Scan for the cell matching the given text and deliver its [X, Y] coordinate at center. 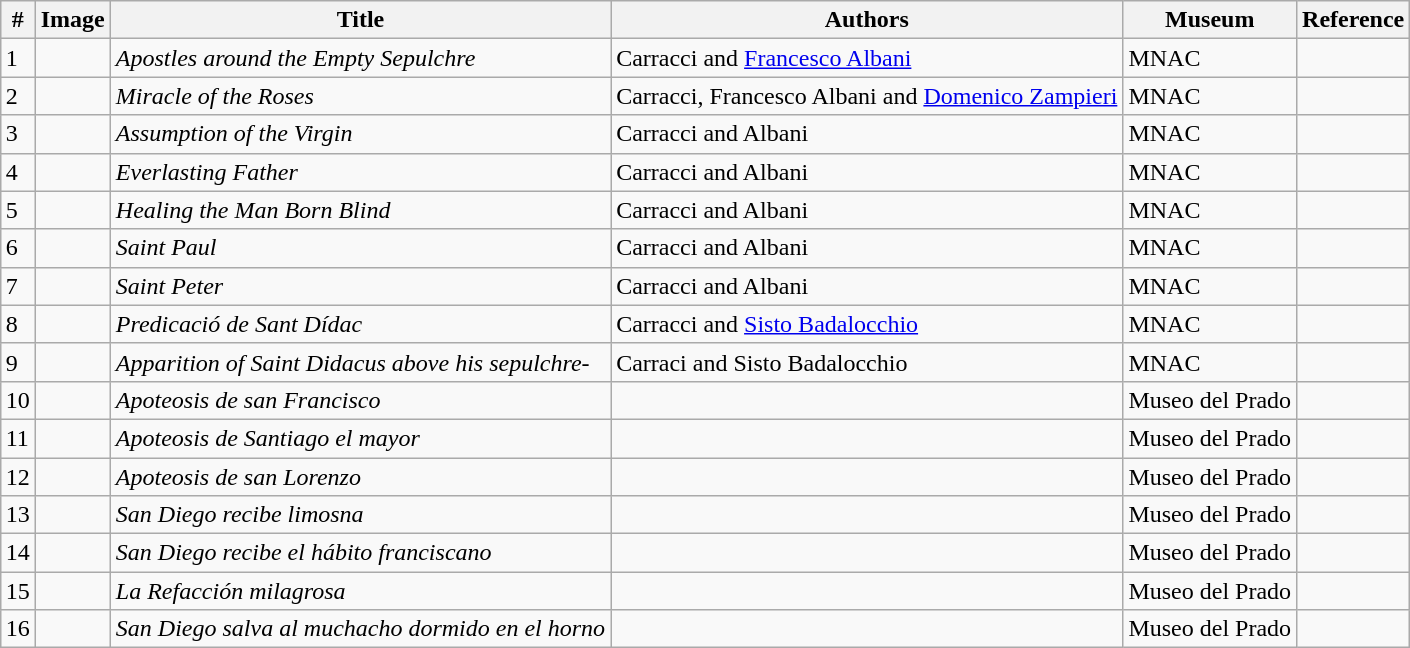
Miracle of the Roses [360, 96]
Carracci, Francesco Albani and Domenico Zampieri [867, 96]
Title [360, 20]
Museum [1210, 20]
# [18, 20]
Apoteosis de san Francisco [360, 400]
15 [18, 591]
1 [18, 58]
San Diego salva al muchacho dormido en el horno [360, 629]
12 [18, 477]
8 [18, 324]
Carracci and Sisto Badalocchio [867, 324]
13 [18, 515]
14 [18, 553]
10 [18, 400]
Assumption of the Virgin [360, 134]
Apoteosis de san Lorenzo [360, 477]
La Refacción milagrosa [360, 591]
Everlasting Father [360, 172]
Image [72, 20]
2 [18, 96]
Reference [1354, 20]
16 [18, 629]
San Diego recibe el hábito franciscano [360, 553]
11 [18, 438]
9 [18, 362]
Apparition of Saint Didacus above his sepulchre- [360, 362]
Saint Peter [360, 286]
Authors [867, 20]
Saint Paul [360, 248]
5 [18, 210]
Apoteosis de Santiago el mayor [360, 438]
Carracci and Francesco Albani [867, 58]
Apostles around the Empty Sepulchre [360, 58]
San Diego recibe limosna [360, 515]
Healing the Man Born Blind [360, 210]
Predicació de Sant Dídac [360, 324]
6 [18, 248]
7 [18, 286]
3 [18, 134]
4 [18, 172]
Carraci and Sisto Badalocchio [867, 362]
